Output the (x, y) coordinate of the center of the cell containing the given text.  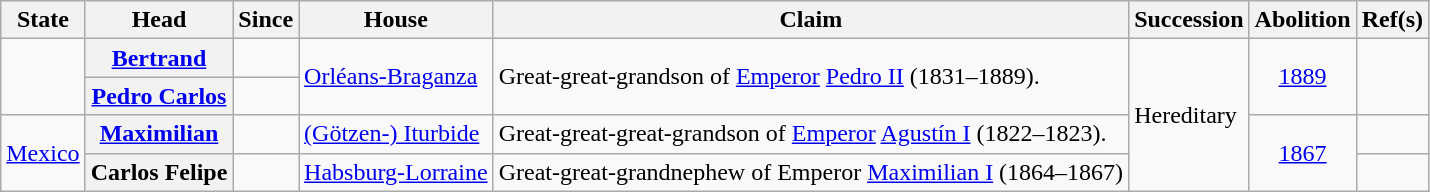
Since (266, 20)
Ref(s) (1392, 20)
Great-great-great-grandson of Emperor Agustín I (1822–1823). (811, 134)
Habsburg-Lorraine (396, 172)
1867 (1302, 153)
State (43, 20)
Hereditary (1189, 115)
House (396, 20)
Mexico (43, 153)
Bertrand (159, 58)
Maximilian (159, 134)
(Götzen-) Iturbide (396, 134)
Head (159, 20)
Orléans-Braganza (396, 77)
Pedro Carlos (159, 96)
Succession (1189, 20)
Abolition (1302, 20)
Claim (811, 20)
Great-great-grandson of Emperor Pedro II (1831–1889). (811, 77)
Carlos Felipe (159, 172)
Great-great-grandnephew of Emperor Maximilian I (1864–1867) (811, 172)
1889 (1302, 77)
